Pinpoint the cell where the given text exists, returning its [x, y] midpoint coordinate. 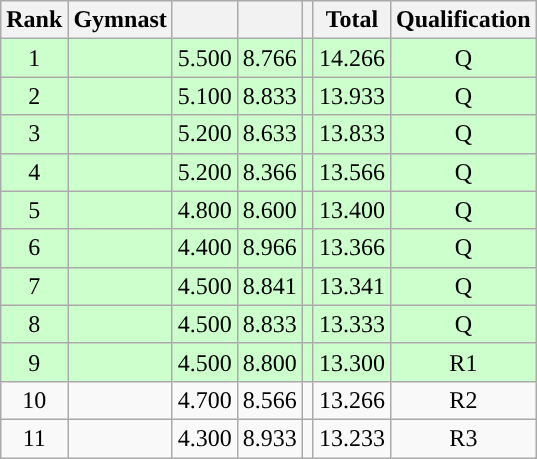
7 [34, 286]
8.366 [270, 172]
13.833 [352, 134]
13.300 [352, 362]
8.600 [270, 210]
4 [34, 172]
11 [34, 438]
13.933 [352, 96]
1 [34, 58]
5.500 [204, 58]
4.300 [204, 438]
13.566 [352, 172]
Rank [34, 20]
8.766 [270, 58]
5 [34, 210]
6 [34, 248]
9 [34, 362]
8.633 [270, 134]
13.400 [352, 210]
5.100 [204, 96]
3 [34, 134]
8 [34, 324]
13.333 [352, 324]
14.266 [352, 58]
13.341 [352, 286]
R1 [464, 362]
8.841 [270, 286]
8.966 [270, 248]
Gymnast [120, 20]
Qualification [464, 20]
R2 [464, 400]
2 [34, 96]
Total [352, 20]
R3 [464, 438]
13.366 [352, 248]
8.566 [270, 400]
8.800 [270, 362]
4.700 [204, 400]
8.933 [270, 438]
10 [34, 400]
4.400 [204, 248]
13.233 [352, 438]
13.266 [352, 400]
4.800 [204, 210]
